Locate the cell with the specified text and output its (x, y) center coordinate. 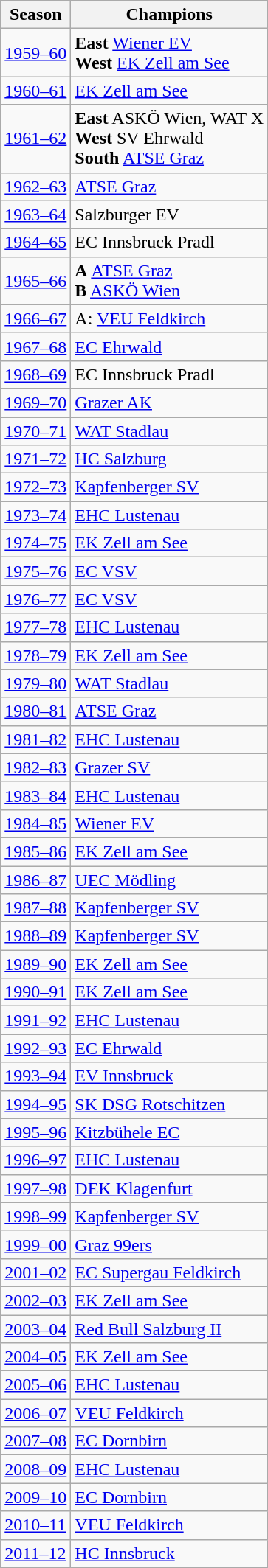
2008–09 (35, 1469)
1978–79 (35, 655)
1984–85 (35, 823)
1999–00 (35, 1244)
1994–95 (35, 1104)
1973–74 (35, 515)
1959–60 (35, 53)
1989–90 (35, 964)
UEC Mödling (170, 879)
HC Innsbruck (170, 1553)
1986–87 (35, 879)
1966–67 (35, 318)
1965–66 (35, 280)
HC Salzburg (170, 459)
2011–12 (35, 1553)
1964–65 (35, 243)
1960–61 (35, 91)
EV Innsbruck (170, 1076)
East ASKÖ Wien, WAT XWest SV EhrwaldSouth ATSE Graz (170, 139)
A: VEU Feldkirch (170, 318)
2003–04 (35, 1329)
1991–92 (35, 1020)
1971–72 (35, 459)
1988–89 (35, 936)
East Wiener EVWest EK Zell am See (170, 53)
2001–02 (35, 1272)
2006–07 (35, 1413)
1987–88 (35, 908)
1983–84 (35, 795)
1992–93 (35, 1048)
2005–06 (35, 1385)
1977–78 (35, 627)
A ATSE GrazB ASKÖ Wien (170, 280)
1974–75 (35, 543)
1985–86 (35, 851)
1998–99 (35, 1216)
1969–70 (35, 403)
1996–97 (35, 1160)
1981–82 (35, 739)
Kitzbühele EC (170, 1132)
Red Bull Salzburg II (170, 1329)
2002–03 (35, 1300)
1975–76 (35, 571)
1976–77 (35, 599)
Grazer AK (170, 403)
1979–80 (35, 683)
Champions (170, 15)
Grazer SV (170, 767)
1963–64 (35, 215)
1980–81 (35, 711)
Wiener EV (170, 823)
1982–83 (35, 767)
EC Supergau Feldkirch (170, 1272)
1995–96 (35, 1132)
1990–91 (35, 992)
2004–05 (35, 1357)
1967–68 (35, 346)
1970–71 (35, 431)
Graz 99ers (170, 1244)
1962–63 (35, 187)
2007–08 (35, 1441)
1972–73 (35, 487)
1968–69 (35, 374)
Salzburger EV (170, 215)
2010–11 (35, 1525)
DEK Klagenfurt (170, 1188)
1997–98 (35, 1188)
1993–94 (35, 1076)
2009–10 (35, 1497)
SK DSG Rotschitzen (170, 1104)
1961–62 (35, 139)
Season (35, 15)
